Detect which cell encompasses the target text, then output its [x, y] center coordinate. 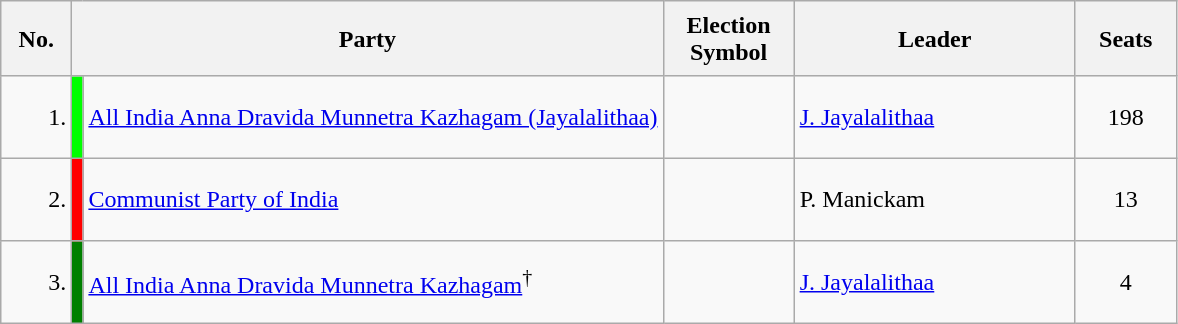
Leader [934, 38]
Seats [1126, 38]
Communist Party of India [373, 199]
P. Manickam [934, 199]
1. [36, 117]
2. [36, 199]
4 [1126, 282]
No. [36, 38]
13 [1126, 199]
3. [36, 282]
All India Anna Dravida Munnetra Kazhagam (Jayalalithaa) [373, 117]
Election Symbol [728, 38]
198 [1126, 117]
Party [368, 38]
All India Anna Dravida Munnetra Kazhagam† [373, 282]
